Locate the cell with the specified text and output its [x, y] center coordinate. 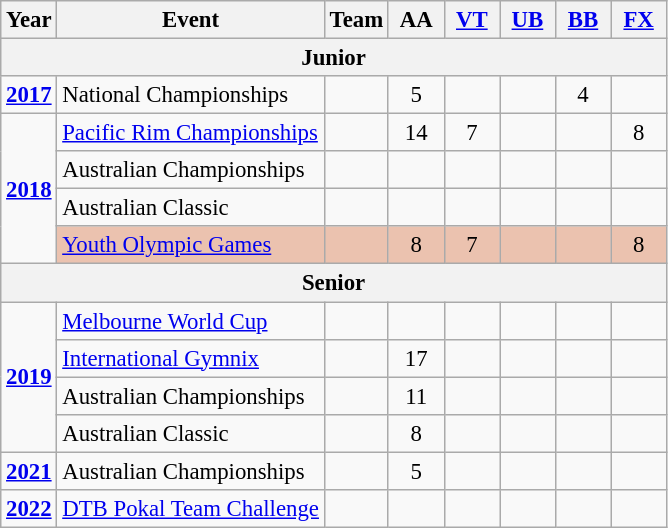
BB [583, 20]
17 [416, 358]
VT [472, 20]
UB [528, 20]
International Gymnix [190, 358]
4 [583, 95]
14 [416, 133]
National Championships [190, 95]
Event [190, 20]
Pacific Rim Championships [190, 133]
2018 [29, 189]
2022 [29, 509]
2021 [29, 471]
2019 [29, 377]
DTB Pokal Team Challenge [190, 509]
2017 [29, 95]
Junior [334, 58]
Youth Olympic Games [190, 245]
Senior [334, 283]
FX [639, 20]
Team [356, 20]
AA [416, 20]
11 [416, 396]
Year [29, 20]
Melbourne World Cup [190, 321]
